Determine the (X, Y) coordinate at the center of the cell enclosing the given text.  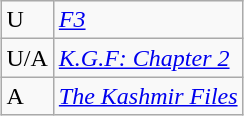
K.G.F: Chapter 2 (148, 58)
The Kashmir Files (148, 96)
U/A (27, 58)
F3 (148, 20)
A (27, 96)
U (27, 20)
